Provide the (X, Y) coordinate of the cell's center where the given text is located.  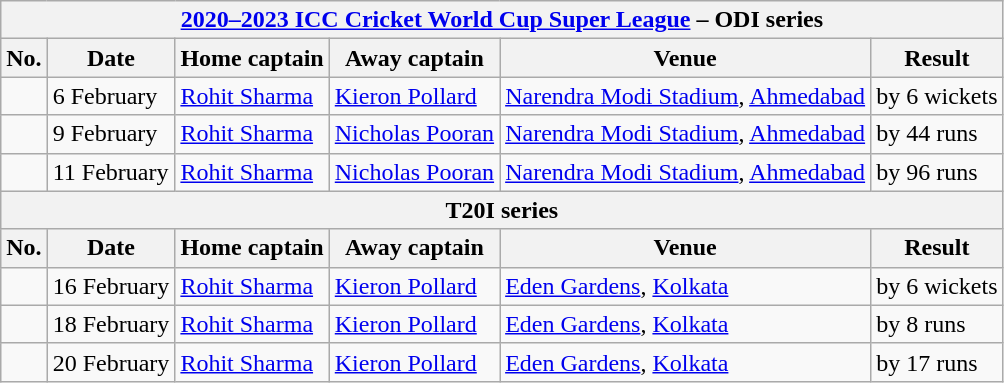
by 17 runs (937, 362)
by 96 runs (937, 172)
by 44 runs (937, 134)
9 February (111, 134)
20 February (111, 362)
6 February (111, 96)
by 8 runs (937, 324)
T20I series (502, 210)
16 February (111, 286)
18 February (111, 324)
2020–2023 ICC Cricket World Cup Super League – ODI series (502, 20)
11 February (111, 172)
